Provide the (x, y) coordinate of the cell's center where the given text is located.  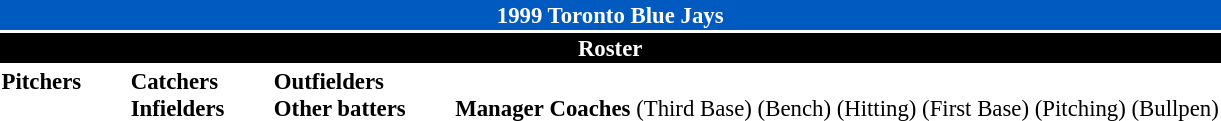
Roster (610, 48)
1999 Toronto Blue Jays (610, 15)
